Search for the cell housing the specified text and yield its [X, Y] center coordinate. 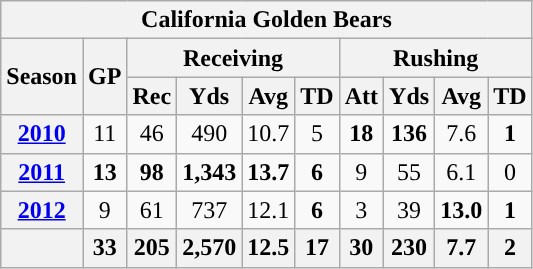
13.7 [268, 172]
GP [104, 77]
136 [410, 134]
2 [510, 248]
230 [410, 248]
12.1 [268, 210]
737 [210, 210]
2012 [42, 210]
18 [361, 134]
Att [361, 96]
61 [152, 210]
California Golden Bears [266, 20]
13 [104, 172]
2,570 [210, 248]
0 [510, 172]
17 [317, 248]
33 [104, 248]
5 [317, 134]
12.5 [268, 248]
11 [104, 134]
490 [210, 134]
30 [361, 248]
55 [410, 172]
13.0 [462, 210]
7.6 [462, 134]
98 [152, 172]
6.1 [462, 172]
Receiving [233, 58]
7.7 [462, 248]
Rushing [436, 58]
1,343 [210, 172]
Rec [152, 96]
10.7 [268, 134]
3 [361, 210]
46 [152, 134]
205 [152, 248]
39 [410, 210]
2010 [42, 134]
Season [42, 77]
2011 [42, 172]
